Return the [X, Y] coordinate for the center point of the cell that contains the specified text.  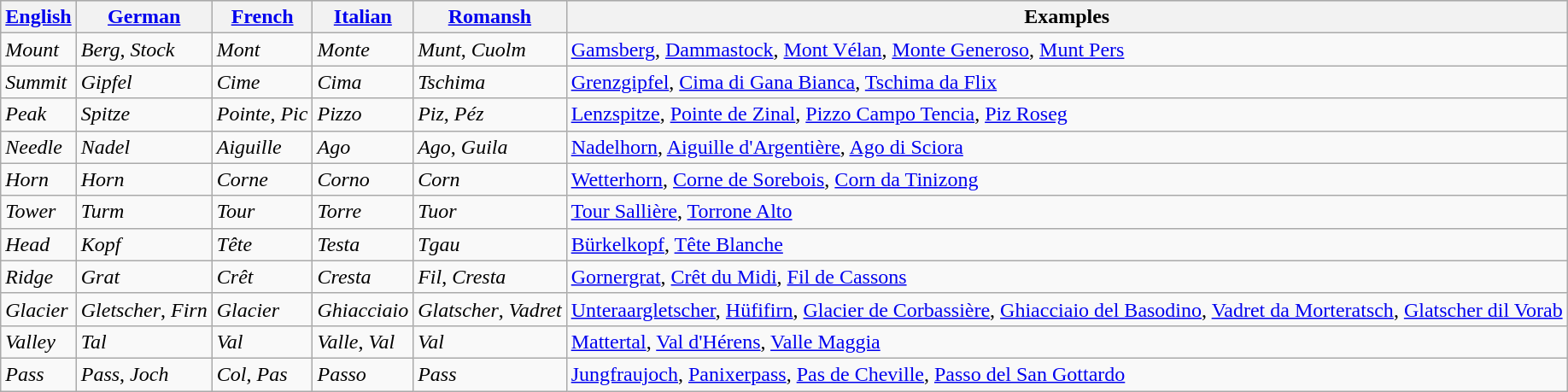
Mont [262, 50]
Cima [363, 82]
Valley [38, 342]
Testa [363, 244]
Fil, Cresta [490, 277]
Kopf [143, 244]
Ago [363, 147]
Bürkelkopf, Tête Blanche [1067, 244]
Tête [262, 244]
French [262, 17]
Ago, Guila [490, 147]
Lenzspitze, Pointe de Zinal, Pizzo Campo Tencia, Piz Roseg [1067, 114]
Pointe, Pic [262, 114]
Head [38, 244]
Berg, Stock [143, 50]
Romansh [490, 17]
Peak [38, 114]
Summit [38, 82]
Tal [143, 342]
Nadelhorn, Aiguille d'Argentière, Ago di Sciora [1067, 147]
Italian [363, 17]
Tower [38, 212]
Valle, Val [363, 342]
Cime [262, 82]
Tour Sallière, Torrone Alto [1067, 212]
Mattertal, Val d'Hérens, Valle Maggia [1067, 342]
Jungfraujoch, Panixerpass, Pas de Cheville, Passo del San Gottardo [1067, 374]
Munt, Cuolm [490, 50]
Corne [262, 179]
Aiguille [262, 147]
Piz, Péz [490, 114]
Corn [490, 179]
Unteraargletscher, Hüfifirn, Glacier de Corbassière, Ghiacciaio del Basodino, Vadret da Morteratsch, Glatscher dil Vorab [1067, 309]
Mount [38, 50]
Crêt [262, 277]
Ridge [38, 277]
English [38, 17]
Corno [363, 179]
Gamsberg, Dammastock, Mont Vélan, Monte Generoso, Munt Pers [1067, 50]
Tschima [490, 82]
Monte [363, 50]
German [143, 17]
Gletscher, Firn [143, 309]
Turm [143, 212]
Examples [1067, 17]
Nadel [143, 147]
Pass, Joch [143, 374]
Wetterhorn, Corne de Sorebois, Corn da Tinizong [1067, 179]
Grat [143, 277]
Spitze [143, 114]
Tgau [490, 244]
Glatscher, Vadret [490, 309]
Ghiacciaio [363, 309]
Col, Pas [262, 374]
Gornergrat, Crêt du Midi, Fil de Cassons [1067, 277]
Torre [363, 212]
Tour [262, 212]
Passo [363, 374]
Tuor [490, 212]
Grenzgipfel, Cima di Gana Bianca, Tschima da Flix [1067, 82]
Cresta [363, 277]
Needle [38, 147]
Gipfel [143, 82]
Pizzo [363, 114]
